Output the [x, y] coordinate of the center of the cell containing the given text.  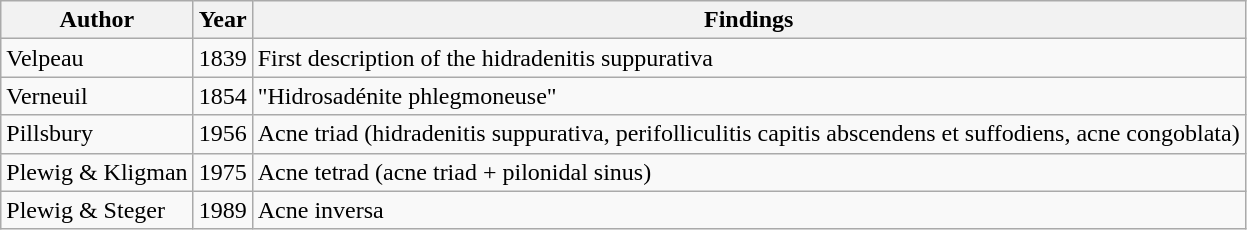
1854 [222, 96]
1975 [222, 172]
Verneuil [97, 96]
Plewig & Kligman [97, 172]
Author [97, 20]
First description of the hidradenitis suppurativa [748, 58]
1989 [222, 210]
1839 [222, 58]
Velpeau [97, 58]
1956 [222, 134]
Plewig & Steger [97, 210]
Findings [748, 20]
"Hidrosadénite phlegmoneuse" [748, 96]
Acne triad (hidradenitis suppurativa, perifolliculitis capitis abscendens et suffodiens, acne congoblata) [748, 134]
Acne inversa [748, 210]
Acne tetrad (acne triad + pilonidal sinus) [748, 172]
Year [222, 20]
Pillsbury [97, 134]
